Output the [X, Y] coordinate of the center of the cell containing the given text.  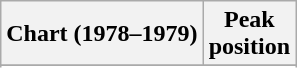
Peakposition [249, 34]
Chart (1978–1979) [102, 34]
